Scan for the cell matching the given text and deliver its (x, y) coordinate at center. 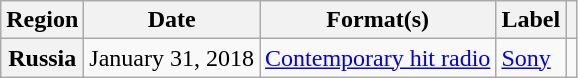
Region (42, 20)
Date (172, 20)
Russia (42, 58)
Label (531, 20)
Sony (531, 58)
Contemporary hit radio (378, 58)
January 31, 2018 (172, 58)
Format(s) (378, 20)
